Locate the cell with the specified text and output its (X, Y) center coordinate. 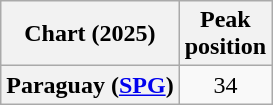
Paraguay (SPG) (90, 85)
Peakposition (225, 34)
Chart (2025) (90, 34)
34 (225, 85)
